Capture the cell that displays the provided text and extract its (x, y) central coordinate. 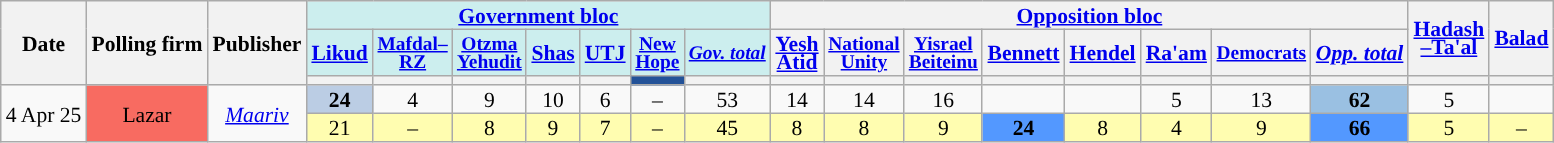
Government bloc (538, 15)
OtzmaYehudit (489, 52)
16 (943, 100)
Date (44, 43)
Democrats (1262, 52)
Hendel (1103, 52)
Shas (552, 52)
YisraelBeiteinu (943, 52)
NationalUnity (864, 52)
Mafdal–RZ (412, 52)
UTJ (606, 52)
Opp. total (1360, 52)
YeshAtid (796, 52)
21 (340, 128)
Maariv (256, 114)
Ra'am (1176, 52)
Opposition bloc (1089, 15)
13 (1262, 100)
NewHope (658, 52)
7 (606, 128)
4 Apr 25 (44, 114)
62 (1360, 100)
53 (727, 100)
66 (1360, 128)
Gov. total (727, 52)
10 (552, 100)
Polling firm (146, 43)
Bennett (1023, 52)
Publisher (256, 43)
6 (606, 100)
45 (727, 128)
Likud (340, 52)
Hadash–Ta'al (1448, 38)
Balad (1521, 38)
Lazar (146, 114)
